Return the [x, y] coordinate for the center point of the cell that contains the specified text.  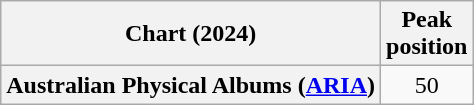
50 [427, 85]
Peakposition [427, 34]
Australian Physical Albums (ARIA) [191, 85]
Chart (2024) [191, 34]
